Detect which cell encompasses the target text, then output its [x, y] center coordinate. 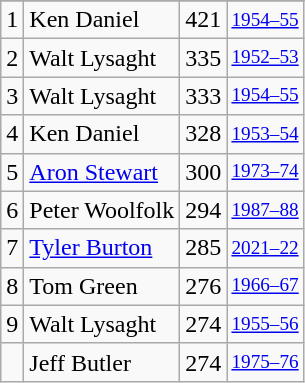
328 [204, 134]
9 [12, 324]
335 [204, 58]
5 [12, 172]
300 [204, 172]
7 [12, 248]
294 [204, 210]
285 [204, 248]
1 [12, 20]
1955–56 [265, 324]
4 [12, 134]
2 [12, 58]
333 [204, 96]
1987–88 [265, 210]
1973–74 [265, 172]
Aron Stewart [102, 172]
Peter Woolfolk [102, 210]
3 [12, 96]
2021–22 [265, 248]
Tom Green [102, 286]
8 [12, 286]
Tyler Burton [102, 248]
1953–54 [265, 134]
276 [204, 286]
1975–76 [265, 362]
1966–67 [265, 286]
421 [204, 20]
1952–53 [265, 58]
Jeff Butler [102, 362]
6 [12, 210]
